Pinpoint the cell where the given text exists, returning its [x, y] midpoint coordinate. 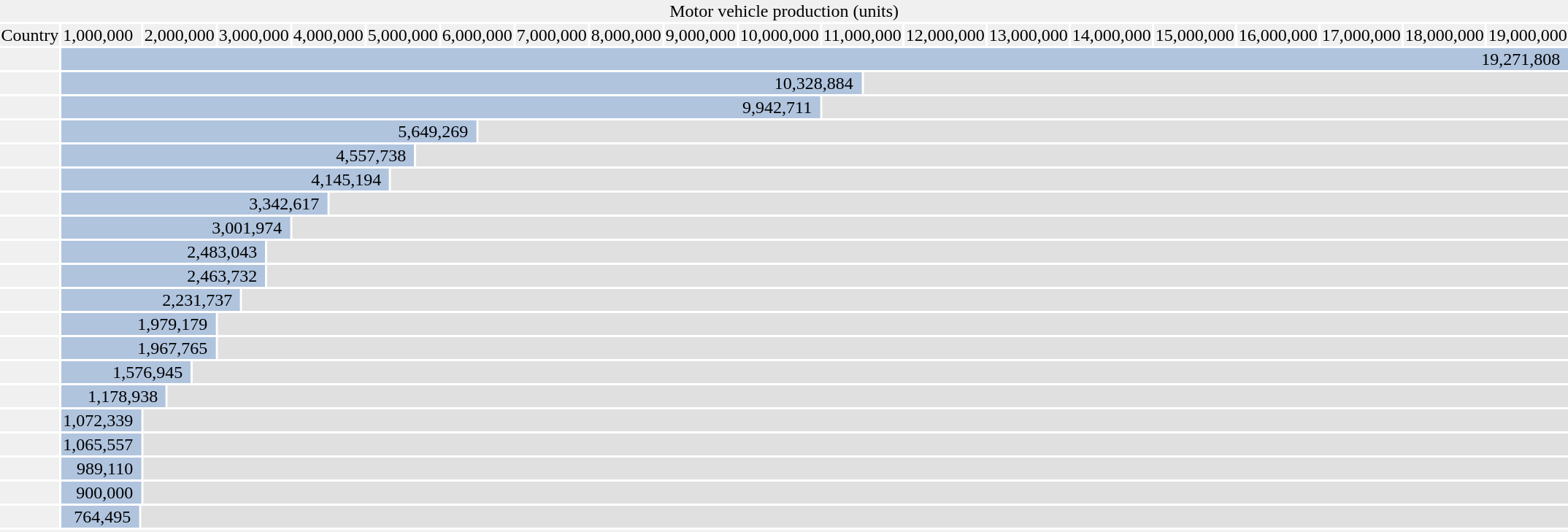
14,000,000 [1111, 35]
2,463,732 [164, 276]
10,328,884 [461, 83]
12,000,000 [945, 35]
5,649,269 [269, 131]
1,000,000 [102, 35]
764,495 [101, 517]
4,145,194 [226, 180]
2,000,000 [180, 35]
10,000,000 [780, 35]
989,110 [102, 469]
Country [30, 35]
11,000,000 [862, 35]
2,231,737 [151, 300]
1,576,945 [126, 372]
16,000,000 [1277, 35]
7,000,000 [552, 35]
9,942,711 [441, 107]
15,000,000 [1194, 35]
1,178,938 [114, 396]
6,000,000 [477, 35]
8,000,000 [626, 35]
900,000 [102, 493]
3,001,974 [177, 228]
9,000,000 [701, 35]
2,483,043 [164, 252]
1,979,179 [139, 324]
4,000,000 [328, 35]
5,000,000 [403, 35]
4,557,738 [238, 155]
13,000,000 [1028, 35]
19,000,000 [1527, 35]
3,342,617 [195, 204]
3,000,000 [254, 35]
Motor vehicle production (units) [784, 11]
1,065,557 [102, 444]
1,072,339 [102, 420]
1,967,765 [139, 348]
18,000,000 [1444, 35]
17,000,000 [1361, 35]
